Return the [X, Y] coordinate for the center point of the cell that contains the specified text.  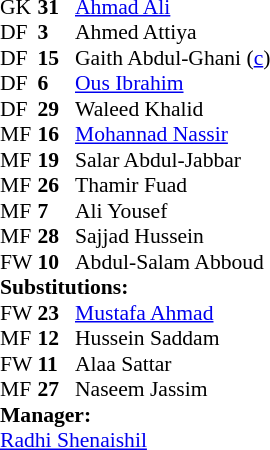
Manager: [135, 415]
Hussein Saddam [172, 339]
7 [57, 211]
Salar Abdul-Jabbar [172, 160]
Thamir Fuad [172, 185]
6 [57, 83]
16 [57, 135]
3 [57, 33]
12 [57, 339]
Waleed Khalid [172, 109]
Ahmed Attiya [172, 33]
Mohannad Nassir [172, 135]
Ous Ibrahim [172, 83]
11 [57, 364]
19 [57, 160]
15 [57, 58]
Ali Yousef [172, 211]
Abdul-Salam Abboud [172, 262]
Mustafa Ahmad [172, 313]
Alaa Sattar [172, 364]
Gaith Abdul-Ghani (c) [172, 58]
Sajjad Hussein [172, 237]
28 [57, 237]
23 [57, 313]
26 [57, 185]
Substitutions: [135, 287]
29 [57, 109]
Naseem Jassim [172, 389]
27 [57, 389]
10 [57, 262]
